Return the [X, Y] coordinate for the center point of the cell that contains the specified text.  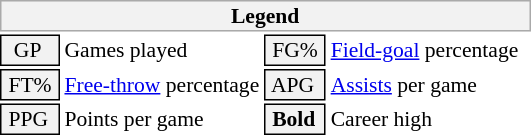
Games played [162, 50]
FT% [30, 85]
FG% [295, 50]
Free-throw percentage [162, 85]
Assists per game [430, 85]
Field-goal percentage [430, 50]
Legend [265, 16]
APG [295, 85]
GP [30, 50]
